Locate the cell with the specified text and output its (x, y) center coordinate. 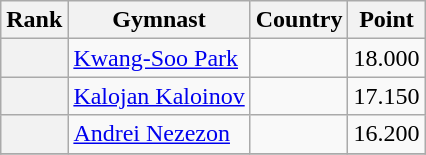
Country (299, 20)
Kalojan Kaloinov (159, 96)
Rank (34, 20)
Point (386, 20)
16.200 (386, 134)
18.000 (386, 58)
Kwang-Soo Park (159, 58)
17.150 (386, 96)
Gymnast (159, 20)
Andrei Nezezon (159, 134)
